From the cell containing the given text, extract its center point as [x, y] coordinate. 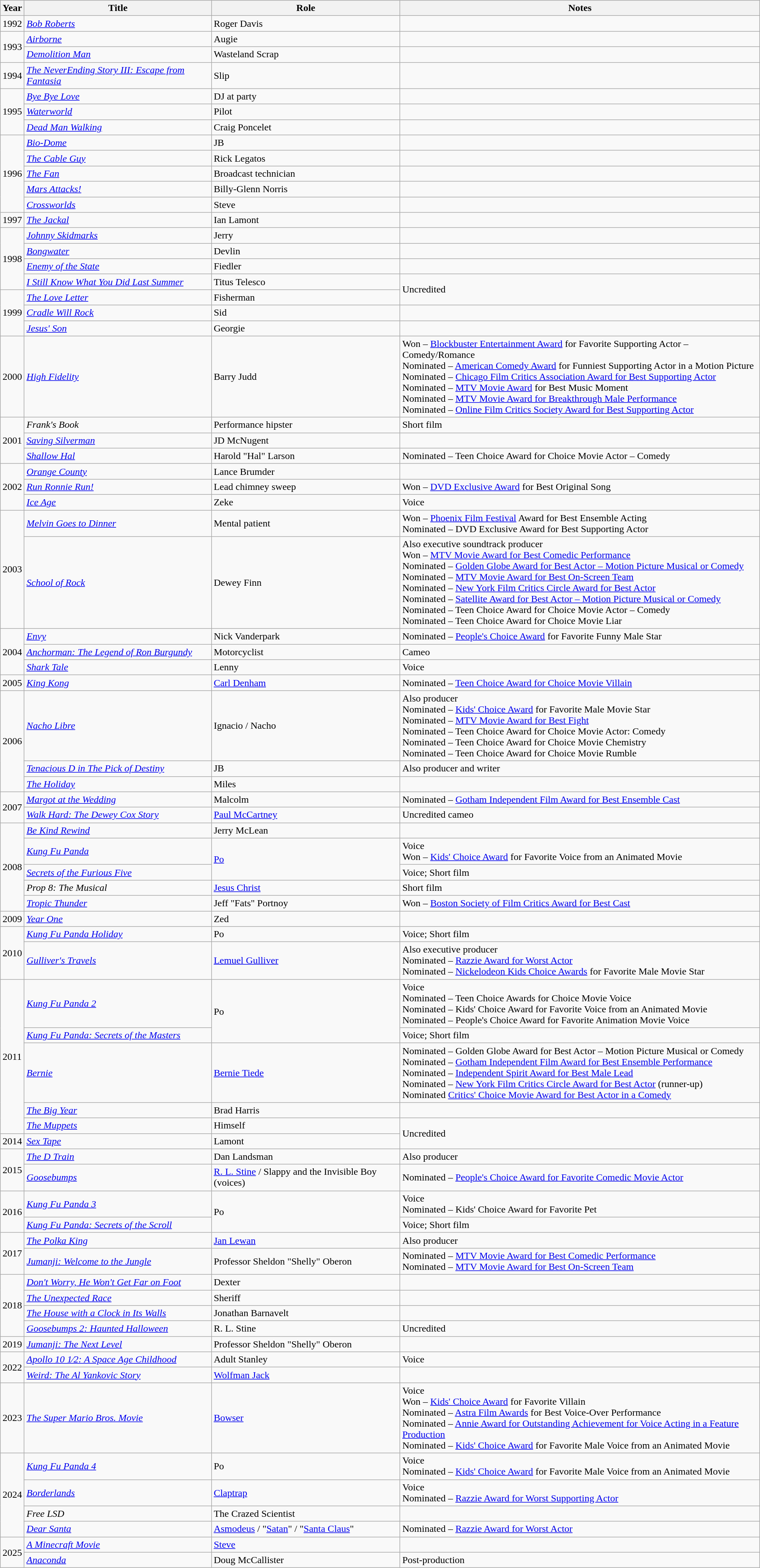
Won – Boston Society of Film Critics Award for Best Cast [580, 903]
Johnny Skidmarks [118, 236]
Cameo [580, 652]
Bowser [306, 1418]
2017 [12, 1254]
Himself [306, 1126]
Billy-Glenn Norris [306, 189]
Claptrap [306, 1492]
Jumanji: The Next Level [118, 1344]
Fisherman [306, 297]
Notes [580, 8]
Won – DVD Exclusive Award for Best Original Song [580, 487]
Orange County [118, 471]
Kung Fu Panda Holiday [118, 934]
Carl Denham [306, 683]
Secrets of the Furious Five [118, 872]
The Polka King [118, 1240]
Be Kind Rewind [118, 830]
1995 [12, 112]
Fiedler [306, 266]
Zed [306, 918]
The Fan [118, 173]
Melvin Goes to Dinner [118, 523]
Sex Tape [118, 1141]
VoiceNominated – Kids' Choice Award for Favorite Male Voice from an Animated Movie [580, 1466]
Augie [306, 39]
Lenny [306, 667]
Bongwater [118, 251]
Nacho Libre [118, 726]
Performance hipster [306, 425]
Nominated – People's Choice Award for Favorite Funny Male Star [580, 637]
Demolition Man [118, 54]
The Super Mario Bros. Movie [118, 1418]
Anchorman: The Legend of Ron Burgundy [118, 652]
Miles [306, 784]
Airborne [118, 39]
1997 [12, 220]
The Muppets [118, 1126]
Role [306, 8]
2014 [12, 1141]
Cradle Will Rock [118, 313]
Wolfman Jack [306, 1375]
Goosebumps [118, 1177]
1993 [12, 47]
Gulliver's Travels [118, 961]
Mars Attacks! [118, 189]
Mental patient [306, 523]
Year [12, 8]
2007 [12, 807]
Weird: The Al Yankovic Story [118, 1375]
School of Rock [118, 583]
Run Ronnie Run! [118, 487]
Nominated – Teen Choice Award for Choice Movie Actor – Comedy [580, 456]
The Jackal [118, 220]
1998 [12, 259]
King Kong [118, 683]
Bernie Tiede [306, 1073]
Sid [306, 313]
Envy [118, 637]
The Crazed Scientist [306, 1514]
Titus Telesco [306, 282]
Ian Lamont [306, 220]
Nominated – MTV Movie Award for Best Comedic PerformanceNominated – MTV Movie Award for Best On-Screen Team [580, 1261]
Kung Fu Panda: Secrets of the Scroll [118, 1225]
Craig Poncelet [306, 127]
Ignacio / Nacho [306, 726]
Doug McCallister [306, 1560]
Prop 8: The Musical [118, 888]
Barry Judd [306, 377]
Borderlands [118, 1492]
Nominated – People's Choice Award for Favorite Comedic Movie Actor [580, 1177]
Bob Roberts [118, 24]
2004 [12, 652]
1994 [12, 76]
2024 [12, 1495]
Frank's Book [118, 425]
The Unexpected Race [118, 1298]
Tenacious D in The Pick of Destiny [118, 769]
2002 [12, 487]
Devlin [306, 251]
Saving Silverman [118, 440]
Adult Stanley [306, 1360]
2003 [12, 570]
Roger Davis [306, 24]
Kung Fu Panda [118, 851]
DJ at party [306, 96]
Broadcast technician [306, 173]
Kung Fu Panda: Secrets of the Masters [118, 1035]
Jumanji: Welcome to the Jungle [118, 1261]
Malcolm [306, 799]
2025 [12, 1552]
Year One [118, 918]
The Cable Guy [118, 158]
Rick Legatos [306, 158]
Jerry McLean [306, 830]
Shallow Hal [118, 456]
Dead Man Walking [118, 127]
2008 [12, 867]
Zeke [306, 502]
Also producer and writer [580, 769]
1996 [12, 173]
Waterworld [118, 112]
Lamont [306, 1141]
Jesus Christ [306, 888]
Ice Age [118, 502]
Nominated – Razzie Award for Worst Actor [580, 1529]
2018 [12, 1305]
VoiceNominated – Razzie Award for Worst Supporting Actor [580, 1492]
Walk Hard: The Dewey Cox Story [118, 815]
2000 [12, 377]
R. L. Stine / Slappy and the Invisible Boy (voices) [306, 1177]
Uncredited cameo [580, 815]
Jonathan Barnavelt [306, 1313]
Tropic Thunder [118, 903]
2011 [12, 1056]
Kung Fu Panda 2 [118, 1003]
The NeverEnding Story III: Escape from Fantasia [118, 76]
Apollo 10 1⁄2: A Space Age Childhood [118, 1360]
Shark Tale [118, 667]
2001 [12, 440]
Bernie [118, 1073]
2016 [12, 1211]
Goosebumps 2: Haunted Halloween [118, 1329]
Wasteland Scrap [306, 54]
2010 [12, 953]
Don't Worry, He Won't Get Far on Foot [118, 1282]
2023 [12, 1418]
The House with a Clock in Its Walls [118, 1313]
2022 [12, 1367]
Georgie [306, 328]
Kung Fu Panda 4 [118, 1466]
Nick Vanderpark [306, 637]
The Holiday [118, 784]
Title [118, 8]
Nominated – Gotham Independent Film Award for Best Ensemble Cast [580, 799]
Paul McCartney [306, 815]
The Big Year [118, 1110]
Dewey Finn [306, 583]
Jan Lewan [306, 1240]
Kung Fu Panda 3 [118, 1204]
Jesus' Son [118, 328]
The Love Letter [118, 297]
1999 [12, 313]
Voice Won – Kids' Choice Award for Favorite Voice from an Animated Movie [580, 851]
Harold "Hal" Larson [306, 456]
Post-production [580, 1560]
Margot at the Wedding [118, 799]
Sheriff [306, 1298]
Dexter [306, 1282]
Dan Landsman [306, 1157]
Pilot [306, 112]
2005 [12, 683]
I Still Know What You Did Last Summer [118, 282]
2019 [12, 1344]
Slip [306, 76]
1992 [12, 24]
Enemy of the State [118, 266]
High Fidelity [118, 377]
2015 [12, 1170]
Won – Phoenix Film Festival Award for Best Ensemble ActingNominated – DVD Exclusive Award for Best Supporting Actor [580, 523]
2009 [12, 918]
R. L. Stine [306, 1329]
Brad Harris [306, 1110]
Bio-Dome [118, 143]
Anaconda [118, 1560]
Free LSD [118, 1514]
Nominated – Teen Choice Award for Choice Movie Villain [580, 683]
A Minecraft Movie [118, 1544]
Asmodeus / "Satan" / "Santa Claus" [306, 1529]
Bye Bye Love [118, 96]
Crossworlds [118, 204]
Also executive producerNominated – Razzie Award for Worst ActorNominated – Nickelodeon Kids Choice Awards for Favorite Male Movie Star [580, 961]
2006 [12, 741]
Jerry [306, 236]
Lance Brumder [306, 471]
Lead chimney sweep [306, 487]
Motorcyclist [306, 652]
Lemuel Gulliver [306, 961]
VoiceNominated – Kids' Choice Award for Favorite Pet [580, 1204]
Jeff "Fats" Portnoy [306, 903]
Dear Santa [118, 1529]
JD McNugent [306, 440]
The D Train [118, 1157]
